Output the (x, y) coordinate of the center of the cell containing the given text.  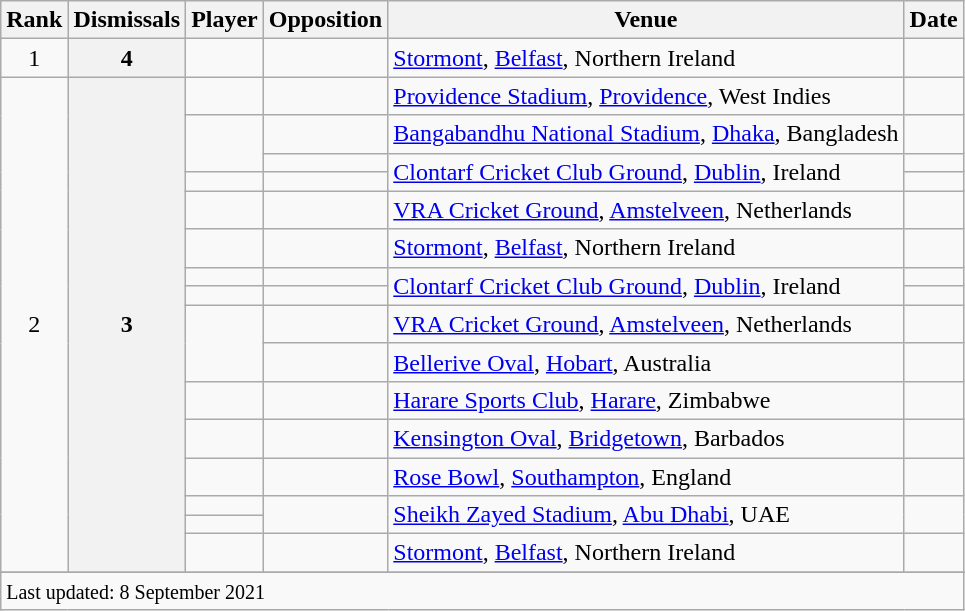
Sheikh Zayed Stadium, Abu Dhabi, UAE (646, 515)
Harare Sports Club, Harare, Zimbabwe (646, 400)
Rank (34, 20)
1 (34, 58)
Venue (646, 20)
3 (127, 324)
2 (34, 324)
Dismissals (127, 20)
Player (225, 20)
Date (934, 20)
Bangabandhu National Stadium, Dhaka, Bangladesh (646, 134)
Last updated: 8 September 2021 (482, 591)
Kensington Oval, Bridgetown, Barbados (646, 438)
Rose Bowl, Southampton, England (646, 477)
Providence Stadium, Providence, West Indies (646, 96)
Bellerive Oval, Hobart, Australia (646, 362)
Opposition (325, 20)
4 (127, 58)
